Detect which cell encompasses the target text, then output its (X, Y) center coordinate. 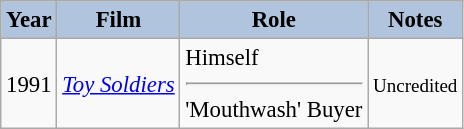
Notes (416, 20)
Year (29, 20)
1991 (29, 84)
Toy Soldiers (118, 84)
Himself'Mouthwash' Buyer (274, 84)
Film (118, 20)
Uncredited (416, 84)
Role (274, 20)
